Provide the (X, Y) coordinate of the cell's center where the given text is located.  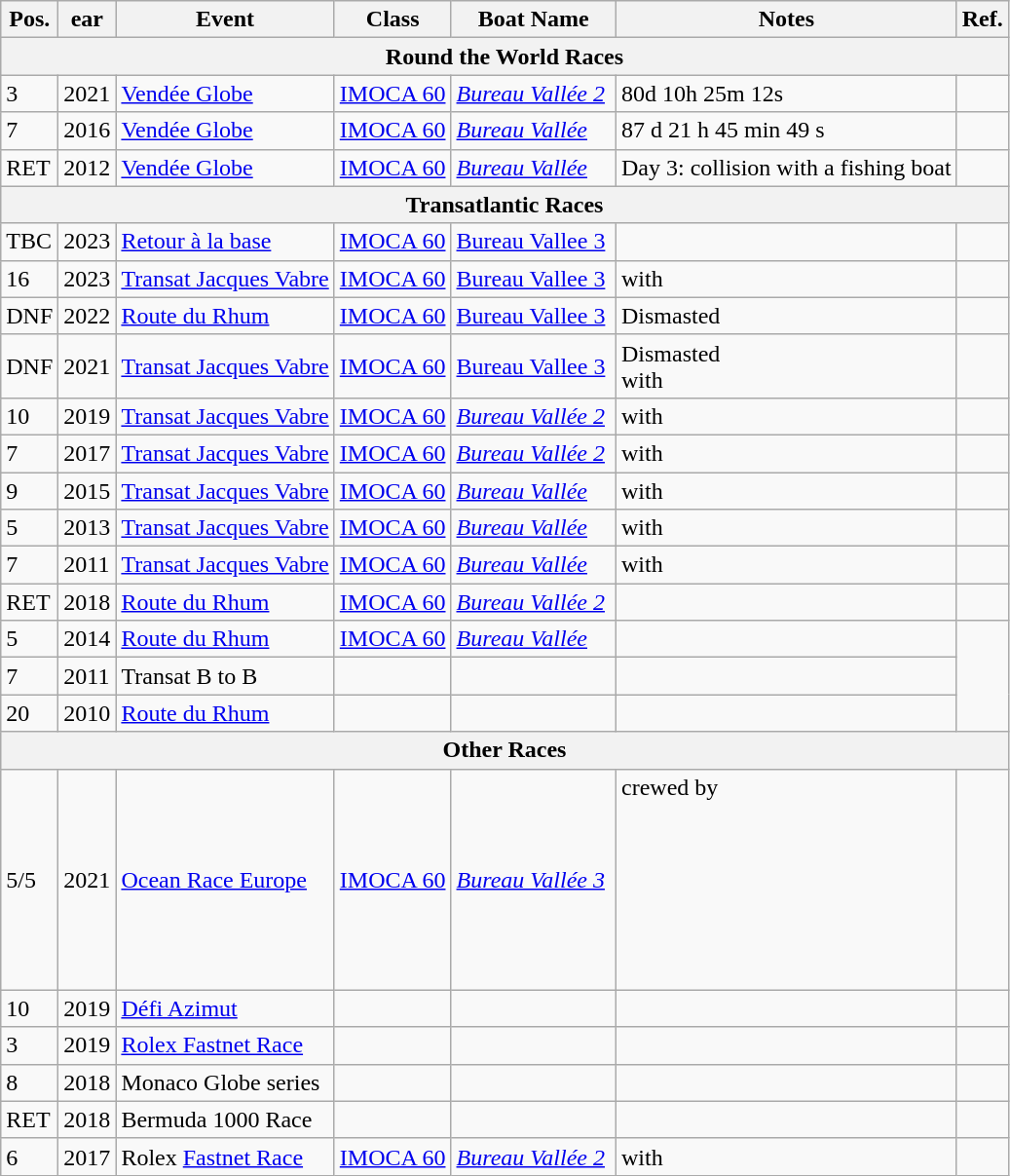
5/5 (29, 879)
2016 (88, 131)
9 (29, 490)
6 (29, 1157)
Dismasted (786, 316)
Pos. (29, 19)
Retour à la base (225, 242)
Class (393, 19)
Round the World Races (505, 57)
Transatlantic Races (505, 205)
Event (225, 19)
2014 (88, 639)
2010 (88, 713)
Other Races (505, 750)
Dismastedwith (786, 366)
Défi Azimut (225, 1008)
8 (29, 1082)
2013 (88, 528)
2012 (88, 168)
Day 3: collision with a fishing boat (786, 168)
ear (88, 19)
Ocean Race Europe (225, 879)
Monaco Globe series (225, 1082)
87 d 21 h 45 min 49 s (786, 131)
Notes (786, 19)
80d 10h 25m 12s (786, 94)
Ref. (982, 19)
16 (29, 279)
Bermuda 1000 Race (225, 1119)
Bureau Vallée 3 (534, 879)
20 (29, 713)
Transat B to B (225, 676)
TBC (29, 242)
Boat Name (534, 19)
2015 (88, 490)
2022 (88, 316)
crewed by (786, 879)
